Determine the (X, Y) coordinate at the center of the cell enclosing the given text.  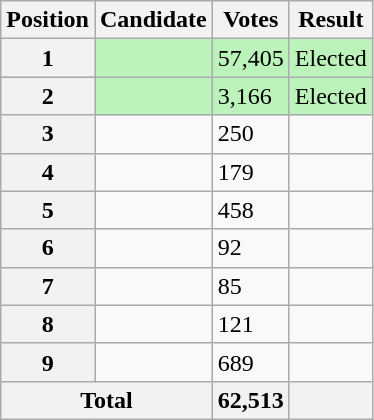
Result (330, 20)
92 (250, 248)
4 (48, 172)
121 (250, 324)
Position (48, 20)
85 (250, 286)
3 (48, 134)
Votes (250, 20)
Candidate (153, 20)
6 (48, 248)
179 (250, 172)
62,513 (250, 400)
689 (250, 362)
5 (48, 210)
9 (48, 362)
57,405 (250, 58)
250 (250, 134)
7 (48, 286)
3,166 (250, 96)
1 (48, 58)
2 (48, 96)
458 (250, 210)
8 (48, 324)
Total (107, 400)
